Extract the [x, y] coordinate from the center of the cell holding the provided text.  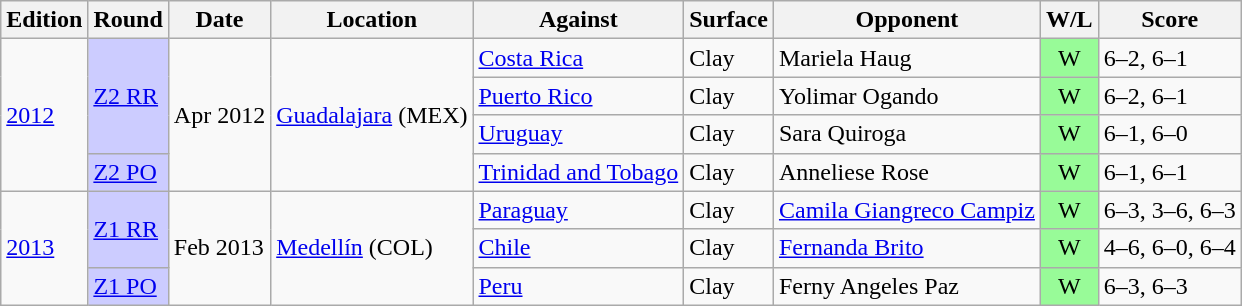
Yolimar Ogando [906, 96]
Peru [578, 286]
6–3, 6–3 [1170, 286]
Paraguay [578, 210]
Uruguay [578, 134]
Date [219, 20]
Medellín (COL) [372, 248]
Apr 2012 [219, 115]
Trinidad and Tobago [578, 172]
W/L [1069, 20]
6–1, 6–0 [1170, 134]
6–1, 6–1 [1170, 172]
Ferny Angeles Paz [906, 286]
Guadalajara (MEX) [372, 115]
Score [1170, 20]
Anneliese Rose [906, 172]
Opponent [906, 20]
Z1 PO [128, 286]
2013 [44, 248]
6–3, 3–6, 6–3 [1170, 210]
Round [128, 20]
Mariela Haug [906, 58]
2012 [44, 115]
Surface [729, 20]
Puerto Rico [578, 96]
Camila Giangreco Campiz [906, 210]
4–6, 6–0, 6–4 [1170, 248]
Chile [578, 248]
Feb 2013 [219, 248]
Costa Rica [578, 58]
Fernanda Brito [906, 248]
Against [578, 20]
Sara Quiroga [906, 134]
Z2 RR [128, 96]
Edition [44, 20]
Location [372, 20]
Z1 RR [128, 229]
Z2 PO [128, 172]
